Identify which cell holds the provided text, then report its [x, y] central coordinate. 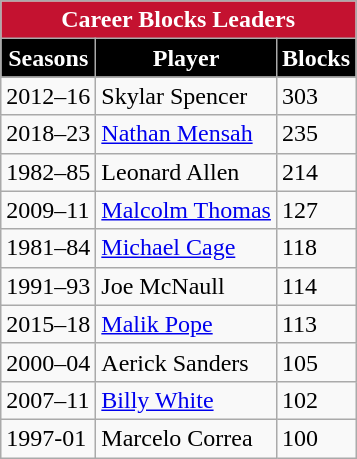
100 [316, 438]
2012–16 [48, 96]
Billy White [186, 400]
1997-01 [48, 438]
114 [316, 286]
118 [316, 248]
Marcelo Correa [186, 438]
2015–18 [48, 324]
1981–84 [48, 248]
113 [316, 324]
235 [316, 134]
Michael Cage [186, 248]
Seasons [48, 58]
2007–11 [48, 400]
214 [316, 172]
1991–93 [48, 286]
2018–23 [48, 134]
Skylar Spencer [186, 96]
Career Blocks Leaders [178, 20]
Leonard Allen [186, 172]
127 [316, 210]
Aerick Sanders [186, 362]
1982–85 [48, 172]
303 [316, 96]
Nathan Mensah [186, 134]
Blocks [316, 58]
Player [186, 58]
Malik Pope [186, 324]
Joe McNaull [186, 286]
2009–11 [48, 210]
2000–04 [48, 362]
Malcolm Thomas [186, 210]
105 [316, 362]
102 [316, 400]
